Output the [X, Y] coordinate of the center of the cell containing the given text.  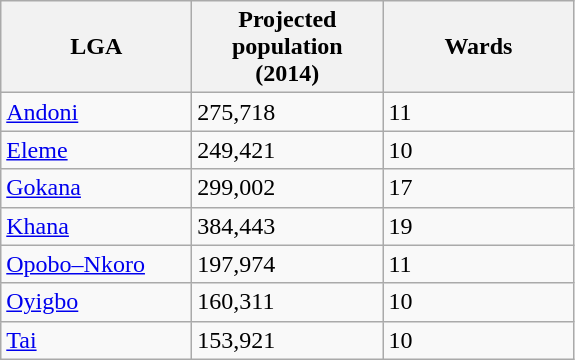
Tai [96, 340]
Khana [96, 226]
153,921 [288, 340]
249,421 [288, 150]
Wards [478, 47]
Gokana [96, 188]
Andoni [96, 112]
Projectedpopulation (2014) [288, 47]
197,974 [288, 264]
Oyigbo [96, 302]
Eleme [96, 150]
384,443 [288, 226]
19 [478, 226]
299,002 [288, 188]
Opobo–Nkoro [96, 264]
17 [478, 188]
160,311 [288, 302]
LGA [96, 47]
275,718 [288, 112]
